Scan for the cell matching the given text and deliver its [x, y] coordinate at center. 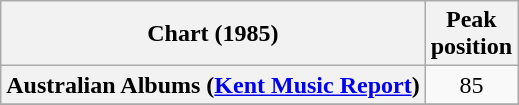
85 [471, 85]
Australian Albums (Kent Music Report) [213, 85]
Peakposition [471, 34]
Chart (1985) [213, 34]
